Capture the cell that displays the provided text and extract its [X, Y] central coordinate. 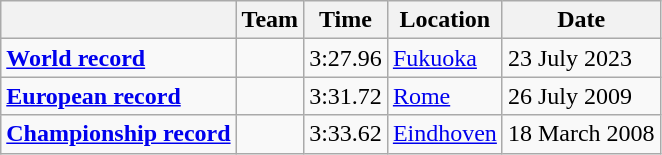
23 July 2023 [581, 58]
Fukuoka [444, 58]
Championship record [118, 134]
3:33.62 [346, 134]
World record [118, 58]
Team [270, 20]
3:27.96 [346, 58]
European record [118, 96]
3:31.72 [346, 96]
18 March 2008 [581, 134]
26 July 2009 [581, 96]
Time [346, 20]
Location [444, 20]
Rome [444, 96]
Eindhoven [444, 134]
Date [581, 20]
